Search for the cell housing the specified text and yield its [x, y] center coordinate. 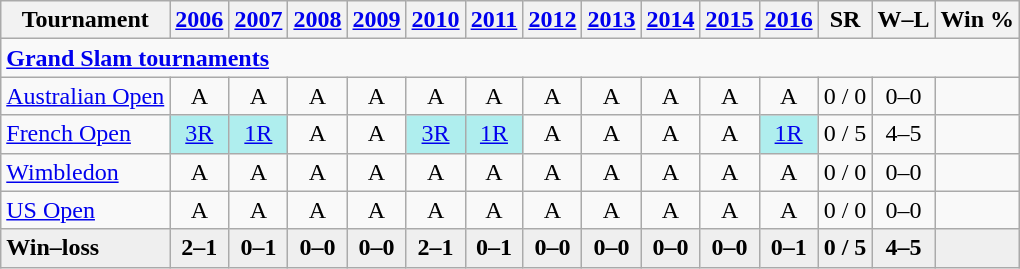
Win–loss [86, 248]
Grand Slam tournaments [510, 58]
French Open [86, 134]
2015 [730, 20]
2011 [494, 20]
2007 [258, 20]
2006 [200, 20]
2013 [612, 20]
2008 [318, 20]
Tournament [86, 20]
Wimbledon [86, 172]
US Open [86, 210]
Win % [978, 20]
W–L [904, 20]
2012 [552, 20]
2010 [436, 20]
Australian Open [86, 96]
SR [845, 20]
2014 [670, 20]
2016 [788, 20]
2009 [376, 20]
